Capture the cell that displays the provided text and extract its (X, Y) central coordinate. 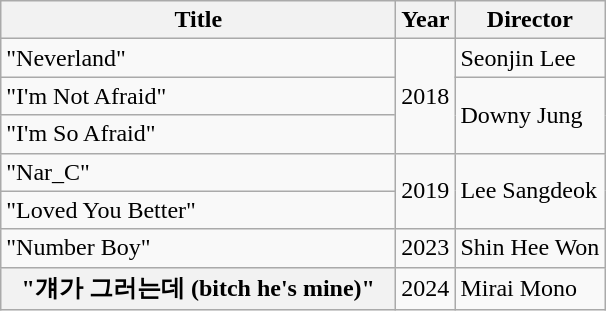
Year (426, 20)
"I'm So Afraid" (198, 134)
"걔가 그러는데 (bitch he's mine)" (198, 288)
2024 (426, 288)
"I'm Not Afraid" (198, 96)
"Nar_C" (198, 172)
Downy Jung (530, 115)
2018 (426, 96)
"Number Boy" (198, 248)
Lee Sangdeok (530, 191)
"Loved You Better" (198, 210)
"Neverland" (198, 58)
Seonjin Lee (530, 58)
Mirai Mono (530, 288)
Shin Hee Won (530, 248)
2023 (426, 248)
Director (530, 20)
2019 (426, 191)
Title (198, 20)
